From the cell containing the given text, extract its center point as (X, Y) coordinate. 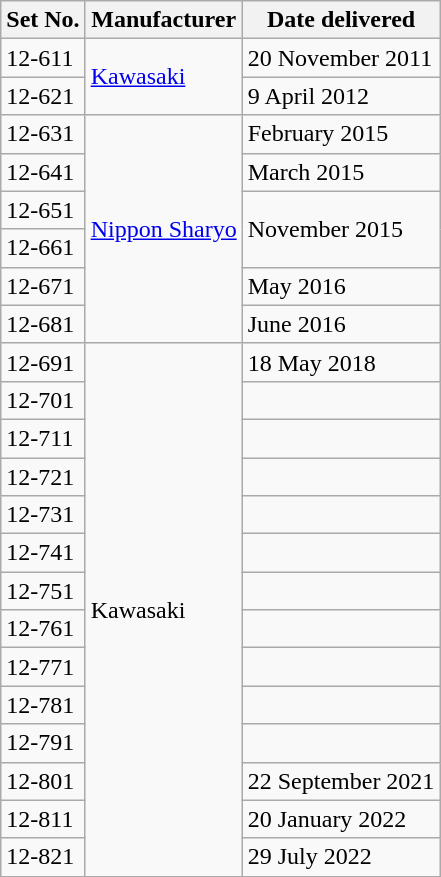
12-721 (43, 477)
Set No. (43, 20)
Date delivered (341, 20)
12-771 (43, 667)
12-611 (43, 58)
22 September 2021 (341, 781)
9 April 2012 (341, 96)
12-781 (43, 705)
29 July 2022 (341, 857)
12-691 (43, 362)
12-621 (43, 96)
March 2015 (341, 172)
Manufacturer (164, 20)
November 2015 (341, 229)
12-731 (43, 515)
May 2016 (341, 286)
June 2016 (341, 324)
20 January 2022 (341, 819)
12-681 (43, 324)
20 November 2011 (341, 58)
February 2015 (341, 134)
12-751 (43, 591)
12-821 (43, 857)
12-641 (43, 172)
12-791 (43, 743)
Nippon Sharyo (164, 229)
12-741 (43, 553)
12-701 (43, 400)
12-801 (43, 781)
12-661 (43, 248)
12-631 (43, 134)
12-811 (43, 819)
18 May 2018 (341, 362)
12-671 (43, 286)
12-711 (43, 438)
12-651 (43, 210)
12-761 (43, 629)
